Return the [X, Y] coordinate for the center point of the cell that contains the specified text.  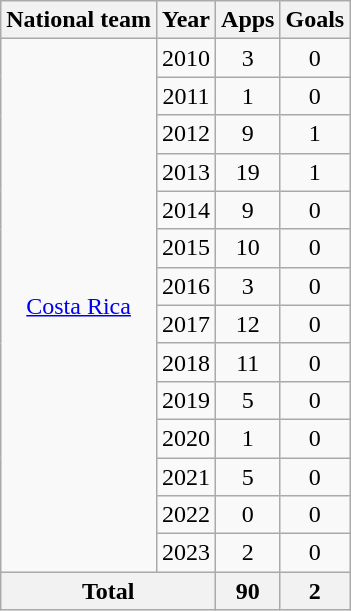
2017 [186, 324]
12 [248, 324]
2018 [186, 362]
2022 [186, 515]
19 [248, 172]
2011 [186, 96]
2012 [186, 134]
2020 [186, 438]
2023 [186, 553]
2021 [186, 477]
Year [186, 20]
Costa Rica [79, 306]
2010 [186, 58]
Goals [315, 20]
2014 [186, 210]
90 [248, 591]
2016 [186, 286]
2019 [186, 400]
11 [248, 362]
10 [248, 248]
2013 [186, 172]
Total [108, 591]
National team [79, 20]
Apps [248, 20]
2015 [186, 248]
